Provide the [X, Y] coordinate of the cell's center where the given text is located.  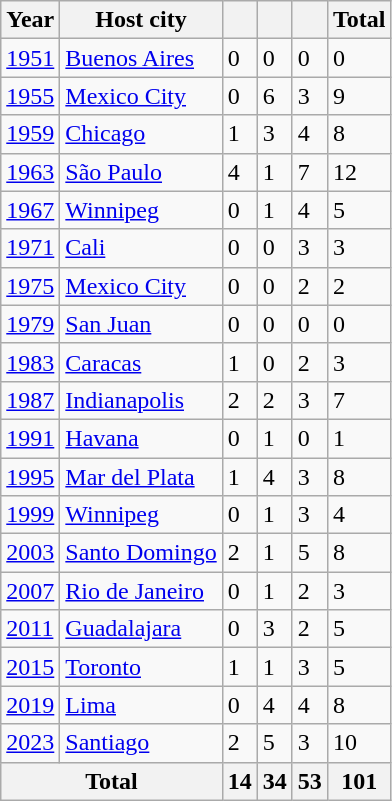
1983 [30, 362]
Santo Domingo [141, 553]
2007 [30, 591]
10 [359, 743]
Cali [141, 248]
1975 [30, 286]
1987 [30, 400]
Buenos Aires [141, 58]
1955 [30, 96]
1999 [30, 515]
Toronto [141, 667]
2015 [30, 667]
1995 [30, 477]
Chicago [141, 134]
Year [30, 20]
Lima [141, 705]
1967 [30, 210]
Guadalajara [141, 629]
2003 [30, 553]
1963 [30, 172]
San Juan [141, 324]
Mar del Plata [141, 477]
2011 [30, 629]
1971 [30, 248]
53 [310, 781]
34 [274, 781]
1951 [30, 58]
2019 [30, 705]
12 [359, 172]
São Paulo [141, 172]
14 [240, 781]
9 [359, 96]
101 [359, 781]
Santiago [141, 743]
1959 [30, 134]
Caracas [141, 362]
Havana [141, 438]
Host city [141, 20]
1991 [30, 438]
Rio de Janeiro [141, 591]
Indianapolis [141, 400]
2023 [30, 743]
1979 [30, 324]
6 [274, 96]
